Return the [x, y] coordinate for the center point of the cell that contains the specified text.  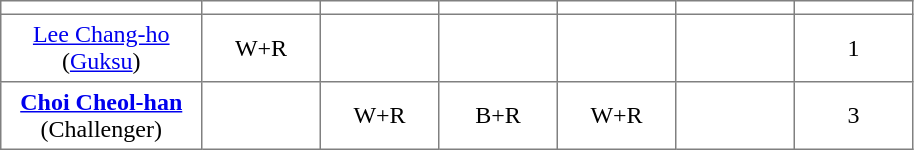
1 [853, 48]
B+R [498, 116]
Lee Chang-ho(Guksu) [102, 48]
3 [853, 116]
Choi Cheol-han(Challenger) [102, 116]
